Return the (X, Y) coordinate for the center point of the cell that contains the specified text.  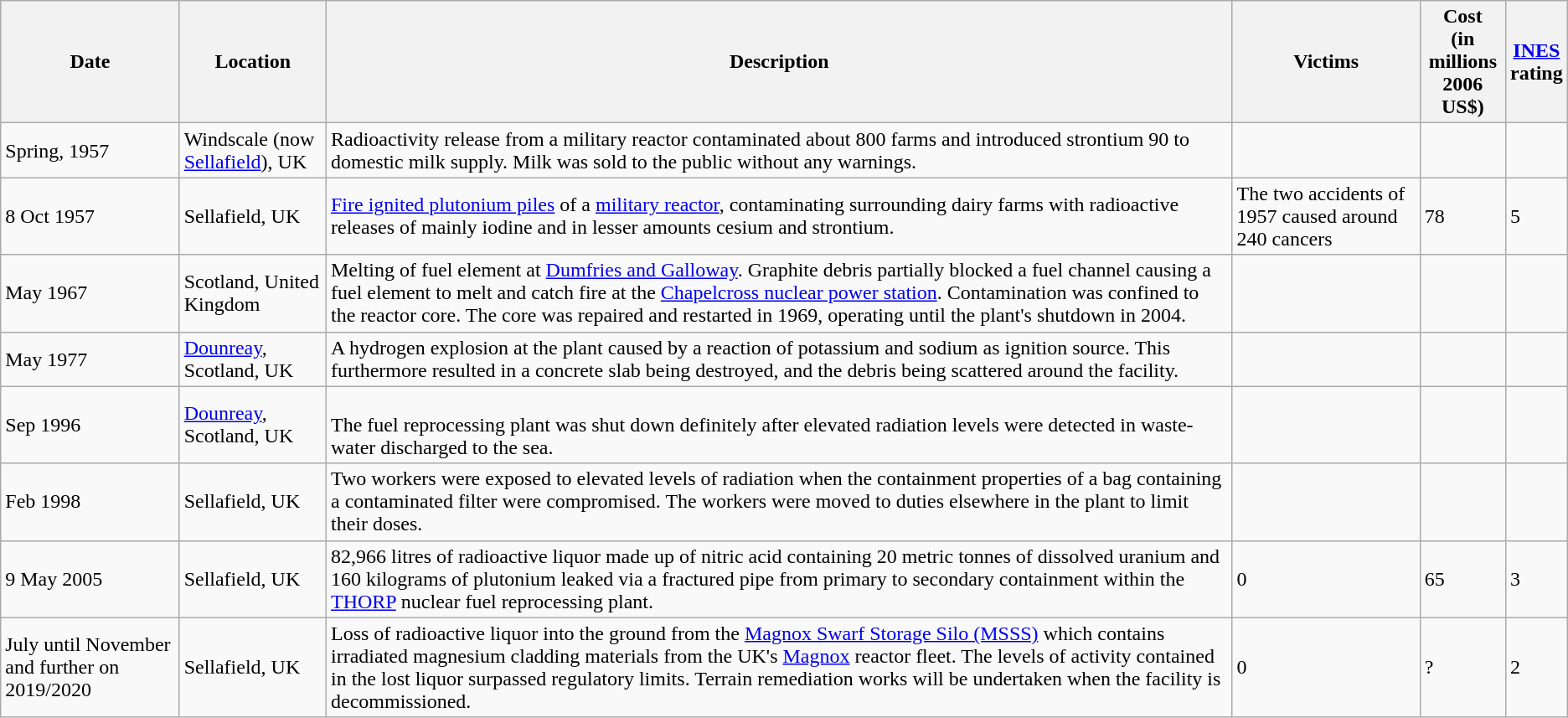
3 (1536, 579)
Feb 1998 (90, 502)
78 (1462, 216)
Sep 1996 (90, 425)
Cost(in millions2006 US$) (1462, 62)
Victims (1326, 62)
65 (1462, 579)
5 (1536, 216)
Scotland, United Kingdom (253, 293)
2 (1536, 667)
Description (779, 62)
Location (253, 62)
The fuel reprocessing plant was shut down definitely after elevated radiation levels were detected in waste-water discharged to the sea. (779, 425)
July until November and further on 2019/2020 (90, 667)
May 1977 (90, 359)
Date (90, 62)
Windscale (now Sellafield), UK (253, 151)
8 Oct 1957 (90, 216)
Spring, 1957 (90, 151)
May 1967 (90, 293)
INES rating (1536, 62)
? (1462, 667)
9 May 2005 (90, 579)
The two accidents of 1957 caused around 240 cancers (1326, 216)
